Find where the given text appears and provide that cell's center as (x, y) coordinate. 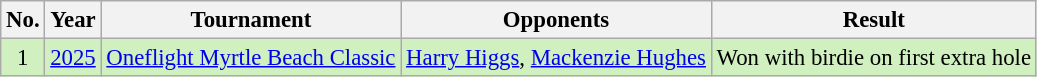
Won with birdie on first extra hole (874, 58)
1 (23, 58)
No. (23, 20)
Year (73, 20)
Result (874, 20)
Opponents (556, 20)
Harry Higgs, Mackenzie Hughes (556, 58)
2025 (73, 58)
Tournament (251, 20)
Oneflight Myrtle Beach Classic (251, 58)
